Identify which cell holds the provided text, then report its (x, y) central coordinate. 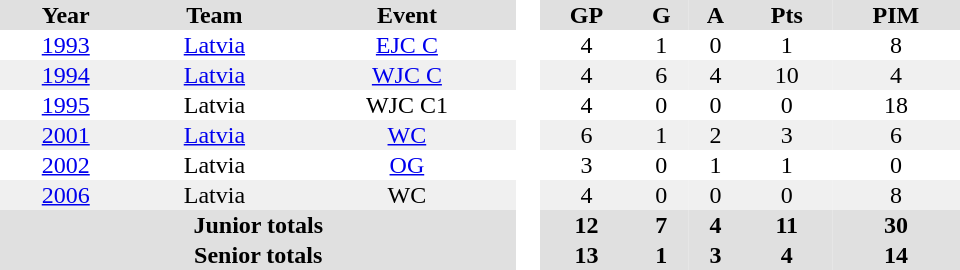
G (661, 15)
11 (787, 225)
2006 (66, 195)
2 (715, 135)
1995 (66, 105)
OG (406, 165)
Junior totals (258, 225)
Team (214, 15)
A (715, 15)
Year (66, 15)
1993 (66, 45)
13 (587, 255)
WJC C (406, 75)
1994 (66, 75)
2002 (66, 165)
Pts (787, 15)
14 (896, 255)
12 (587, 225)
7 (661, 225)
10 (787, 75)
18 (896, 105)
WJC C1 (406, 105)
Event (406, 15)
2001 (66, 135)
GP (587, 15)
Senior totals (258, 255)
30 (896, 225)
PIM (896, 15)
EJC C (406, 45)
